Provide the (X, Y) coordinate of the cell's center where the given text is located.  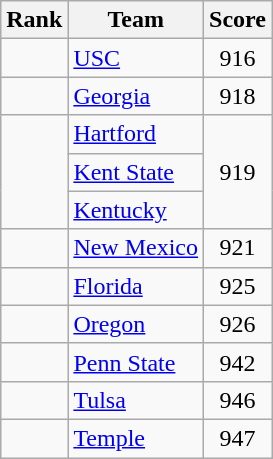
919 (238, 172)
918 (238, 96)
946 (238, 400)
Kentucky (136, 210)
Team (136, 20)
926 (238, 324)
Florida (136, 286)
USC (136, 58)
Tulsa (136, 400)
Penn State (136, 362)
925 (238, 286)
Score (238, 20)
Temple (136, 438)
Hartford (136, 134)
916 (238, 58)
Kent State (136, 172)
921 (238, 248)
947 (238, 438)
New Mexico (136, 248)
Georgia (136, 96)
Rank (34, 20)
942 (238, 362)
Oregon (136, 324)
